Provide the (x, y) coordinate of the cell's center where the given text is located.  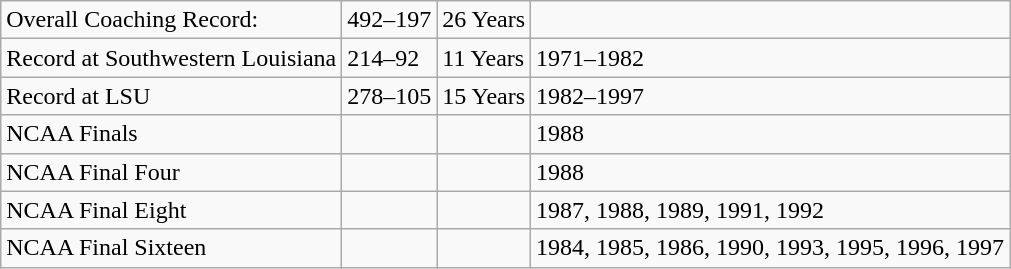
214–92 (390, 58)
11 Years (484, 58)
Record at Southwestern Louisiana (172, 58)
1987, 1988, 1989, 1991, 1992 (770, 210)
1971–1982 (770, 58)
Record at LSU (172, 96)
278–105 (390, 96)
1984, 1985, 1986, 1990, 1993, 1995, 1996, 1997 (770, 248)
Overall Coaching Record: (172, 20)
15 Years (484, 96)
NCAA Final Four (172, 172)
26 Years (484, 20)
NCAA Final Eight (172, 210)
NCAA Finals (172, 134)
492–197 (390, 20)
NCAA Final Sixteen (172, 248)
1982–1997 (770, 96)
